Determine the [x, y] coordinate at the center of the cell enclosing the given text.  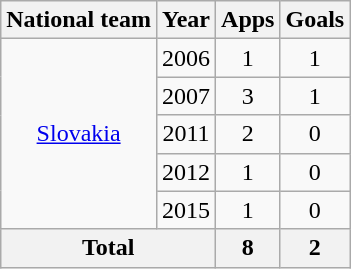
Apps [248, 20]
Slovakia [79, 134]
2006 [186, 58]
2007 [186, 96]
National team [79, 20]
Year [186, 20]
3 [248, 96]
Total [108, 248]
8 [248, 248]
2015 [186, 210]
2011 [186, 134]
2012 [186, 172]
Goals [315, 20]
